Extract the (x, y) coordinate from the center of the cell holding the provided text.  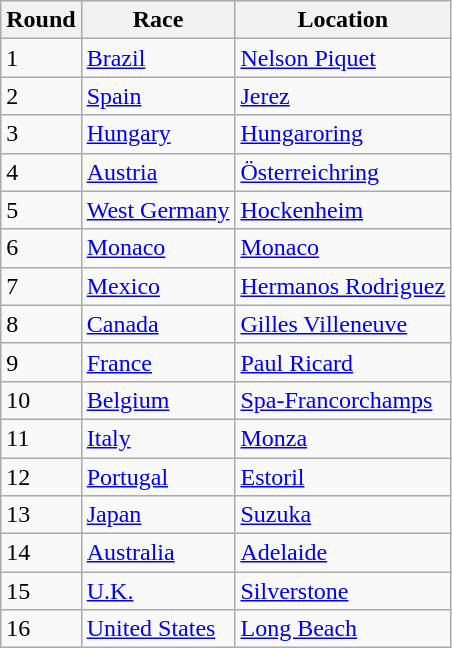
4 (41, 172)
Belgium (158, 400)
Österreichring (343, 172)
11 (41, 438)
Gilles Villeneuve (343, 324)
Suzuka (343, 515)
Australia (158, 553)
Jerez (343, 96)
1 (41, 58)
10 (41, 400)
3 (41, 134)
Portugal (158, 477)
Adelaide (343, 553)
U.K. (158, 591)
Mexico (158, 286)
Hermanos Rodriguez (343, 286)
Race (158, 20)
Location (343, 20)
9 (41, 362)
8 (41, 324)
Brazil (158, 58)
Japan (158, 515)
France (158, 362)
Hungaroring (343, 134)
12 (41, 477)
Monza (343, 438)
6 (41, 248)
16 (41, 629)
15 (41, 591)
Paul Ricard (343, 362)
Nelson Piquet (343, 58)
Spain (158, 96)
5 (41, 210)
Long Beach (343, 629)
Hockenheim (343, 210)
Estoril (343, 477)
Austria (158, 172)
Silverstone (343, 591)
Spa-Francorchamps (343, 400)
13 (41, 515)
14 (41, 553)
Round (41, 20)
Hungary (158, 134)
Italy (158, 438)
Canada (158, 324)
7 (41, 286)
United States (158, 629)
2 (41, 96)
West Germany (158, 210)
